Search for the cell housing the specified text and yield its (x, y) center coordinate. 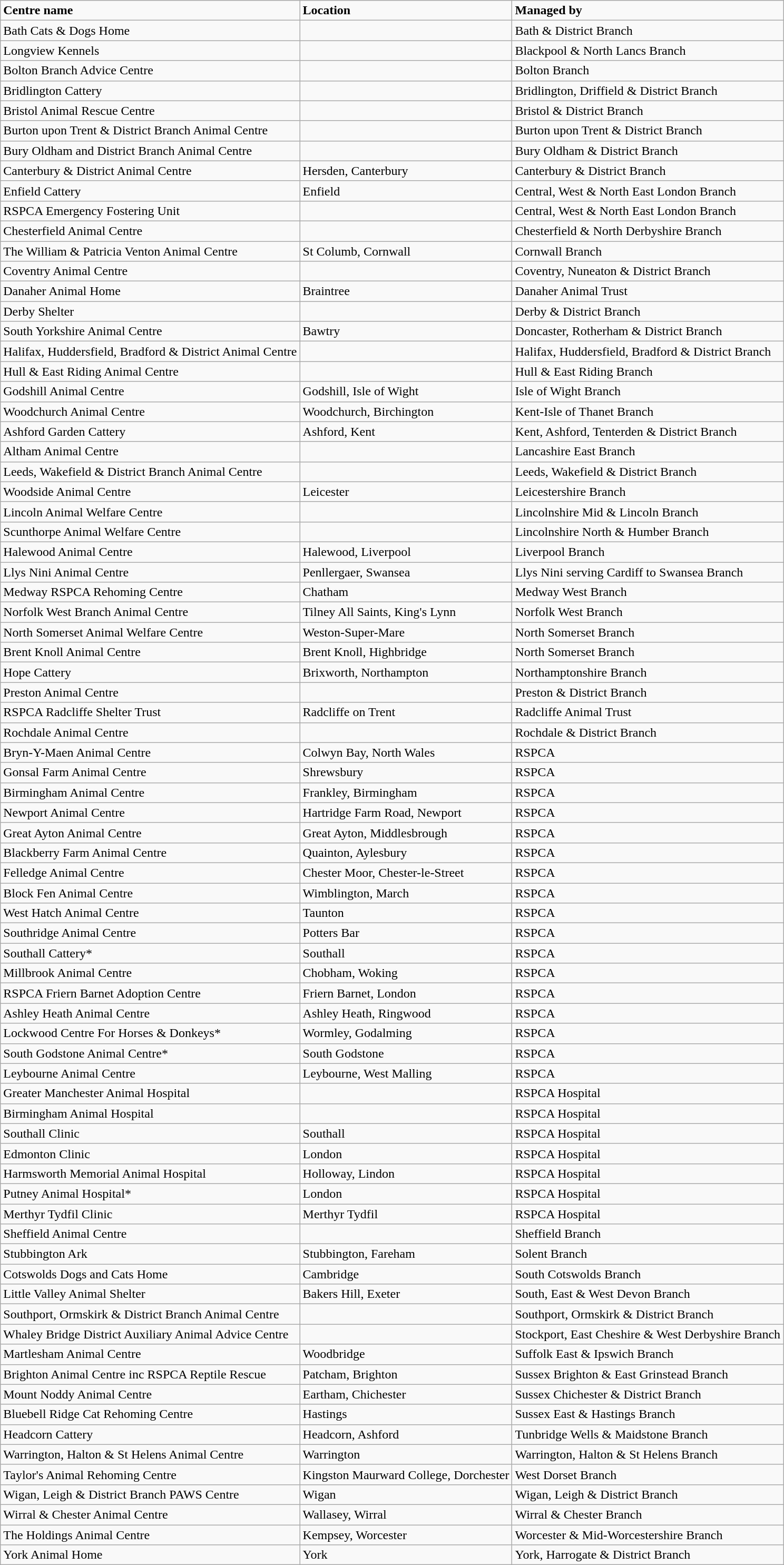
Godshill, Isle of Wight (406, 392)
Greater Manchester Animal Hospital (150, 1093)
Radcliffe Animal Trust (648, 712)
Taylor's Animal Rehoming Centre (150, 1474)
Centre name (150, 11)
Martlesham Animal Centre (150, 1354)
Quainton, Aylesbury (406, 853)
Millbrook Animal Centre (150, 973)
York (406, 1555)
Location (406, 11)
Derby & District Branch (648, 311)
Danaher Animal Home (150, 291)
Bury Oldham and District Branch Animal Centre (150, 151)
Headcorn, Ashford (406, 1434)
Mount Noddy Animal Centre (150, 1394)
Edmonton Clinic (150, 1153)
Bridlington Cattery (150, 91)
Bridlington, Driffield & District Branch (648, 91)
Kent-Isle of Thanet Branch (648, 412)
Hersden, Canterbury (406, 171)
Warrington, Halton & St Helens Branch (648, 1454)
Sheffield Animal Centre (150, 1234)
Scunthorpe Animal Welfare Centre (150, 532)
Lancashire East Branch (648, 452)
Brent Knoll Animal Centre (150, 652)
Bristol Animal Rescue Centre (150, 111)
Halewood Animal Centre (150, 552)
Friern Barnet, London (406, 993)
Kempsey, Worcester (406, 1535)
Liverpool Branch (648, 552)
Burton upon Trent & District Branch Animal Centre (150, 131)
Stockport, East Cheshire & West Derbyshire Branch (648, 1334)
Stubbington Ark (150, 1254)
Cornwall Branch (648, 251)
Birmingham Animal Centre (150, 793)
Altham Animal Centre (150, 452)
Canterbury & District Animal Centre (150, 171)
South Godstone (406, 1053)
RSPCA Emergency Fostering Unit (150, 211)
Bryn-Y-Maen Animal Centre (150, 752)
Wigan, Leigh & District Branch (648, 1494)
Medway West Branch (648, 592)
West Hatch Animal Centre (150, 913)
Southall Clinic (150, 1133)
Merthyr Tydfil (406, 1214)
Halifax, Huddersfield, Bradford & District Animal Centre (150, 351)
Weston-Super-Mare (406, 632)
Putney Animal Hospital* (150, 1194)
Llys Nini serving Cardiff to Swansea Branch (648, 572)
Burton upon Trent & District Branch (648, 131)
Chesterfield Animal Centre (150, 231)
RSPCA Friern Barnet Adoption Centre (150, 993)
South, East & West Devon Branch (648, 1294)
Southall Cattery* (150, 953)
York Animal Home (150, 1555)
Leeds, Wakefield & District Branch (648, 472)
Norfolk West Branch Animal Centre (150, 612)
Taunton (406, 913)
Rochdale Animal Centre (150, 732)
Chesterfield & North Derbyshire Branch (648, 231)
Danaher Animal Trust (648, 291)
Tunbridge Wells & Maidstone Branch (648, 1434)
Bath & District Branch (648, 31)
Radcliffe on Trent (406, 712)
Wallasey, Wirral (406, 1514)
Bakers Hill, Exeter (406, 1294)
Bawtry (406, 331)
Wirral & Chester Animal Centre (150, 1514)
Little Valley Animal Shelter (150, 1294)
Godshill Animal Centre (150, 392)
Suffolk East & Ipswich Branch (648, 1354)
Coventry Animal Centre (150, 271)
Halewood, Liverpool (406, 552)
Shrewsbury (406, 772)
Woodbridge (406, 1354)
Norfolk West Branch (648, 612)
Headcorn Cattery (150, 1434)
South Cotswolds Branch (648, 1274)
Bristol & District Branch (648, 111)
Eartham, Chichester (406, 1394)
Hope Cattery (150, 672)
Ashford Garden Cattery (150, 432)
Bluebell Ridge Cat Rehoming Centre (150, 1414)
Stubbington, Fareham (406, 1254)
Kent, Ashford, Tenterden & District Branch (648, 432)
Derby Shelter (150, 311)
Blackberry Farm Animal Centre (150, 853)
Kingston Maurward College, Dorchester (406, 1474)
Brighton Animal Centre inc RSPCA Reptile Rescue (150, 1374)
Halifax, Huddersfield, Bradford & District Branch (648, 351)
Hartridge Farm Road, Newport (406, 813)
Bolton Branch Advice Centre (150, 71)
The William & Patricia Venton Animal Centre (150, 251)
Wigan, Leigh & District Branch PAWS Centre (150, 1494)
Patcham, Brighton (406, 1374)
Whaley Bridge District Auxiliary Animal Advice Centre (150, 1334)
Great Ayton Animal Centre (150, 833)
Merthyr Tydfil Clinic (150, 1214)
West Dorset Branch (648, 1474)
Hastings (406, 1414)
Felledge Animal Centre (150, 873)
Preston & District Branch (648, 692)
Woodside Animal Centre (150, 492)
Southridge Animal Centre (150, 933)
Woodchurch, Birchington (406, 412)
Sheffield Branch (648, 1234)
Potters Bar (406, 933)
Wirral & Chester Branch (648, 1514)
The Holdings Animal Centre (150, 1535)
Rochdale & District Branch (648, 732)
Leybourne, West Malling (406, 1073)
Lincolnshire North & Humber Branch (648, 532)
Enfield (406, 191)
Leicester (406, 492)
South Godstone Animal Centre* (150, 1053)
Sussex Brighton & East Grinstead Branch (648, 1374)
Braintree (406, 291)
Leeds, Wakefield & District Branch Animal Centre (150, 472)
Colwyn Bay, North Wales (406, 752)
Great Ayton, Middlesbrough (406, 833)
Blackpool & North Lancs Branch (648, 51)
Coventry, Nuneaton & District Branch (648, 271)
Managed by (648, 11)
Cambridge (406, 1274)
Brixworth, Northampton (406, 672)
Cotswolds Dogs and Cats Home (150, 1274)
Brent Knoll, Highbridge (406, 652)
Chester Moor, Chester-le-Street (406, 873)
York, Harrogate & District Branch (648, 1555)
Chobham, Woking (406, 973)
Frankley, Birmingham (406, 793)
Doncaster, Rotherham & District Branch (648, 331)
Solent Branch (648, 1254)
Bury Oldham & District Branch (648, 151)
Chatham (406, 592)
Northamptonshire Branch (648, 672)
Warrington, Halton & St Helens Animal Centre (150, 1454)
St Columb, Cornwall (406, 251)
Newport Animal Centre (150, 813)
Harmsworth Memorial Animal Hospital (150, 1173)
Holloway, Lindon (406, 1173)
Lincoln Animal Welfare Centre (150, 512)
Ashford, Kent (406, 432)
Bath Cats & Dogs Home (150, 31)
Southport, Ormskirk & District Branch (648, 1314)
Worcester & Mid-Worcestershire Branch (648, 1535)
Longview Kennels (150, 51)
Ashley Heath Animal Centre (150, 1013)
Wimblington, March (406, 893)
Ashley Heath, Ringwood (406, 1013)
Wigan (406, 1494)
South Yorkshire Animal Centre (150, 331)
Enfield Cattery (150, 191)
North Somerset Animal Welfare Centre (150, 632)
Sussex East & Hastings Branch (648, 1414)
Southport, Ormskirk & District Branch Animal Centre (150, 1314)
Medway RSPCA Rehoming Centre (150, 592)
Gonsal Farm Animal Centre (150, 772)
Penllergaer, Swansea (406, 572)
Tilney All Saints, King's Lynn (406, 612)
Leybourne Animal Centre (150, 1073)
Sussex Chichester & District Branch (648, 1394)
Birmingham Animal Hospital (150, 1113)
Llys Nini Animal Centre (150, 572)
Lockwood Centre For Horses & Donkeys* (150, 1033)
Bolton Branch (648, 71)
Canterbury & District Branch (648, 171)
Hull & East Riding Animal Centre (150, 371)
Woodchurch Animal Centre (150, 412)
Wormley, Godalming (406, 1033)
Warrington (406, 1454)
Isle of Wight Branch (648, 392)
Lincolnshire Mid & Lincoln Branch (648, 512)
RSPCA Radcliffe Shelter Trust (150, 712)
Block Fen Animal Centre (150, 893)
Leicestershire Branch (648, 492)
Hull & East Riding Branch (648, 371)
Preston Animal Centre (150, 692)
